Scan for the cell matching the given text and deliver its (x, y) coordinate at center. 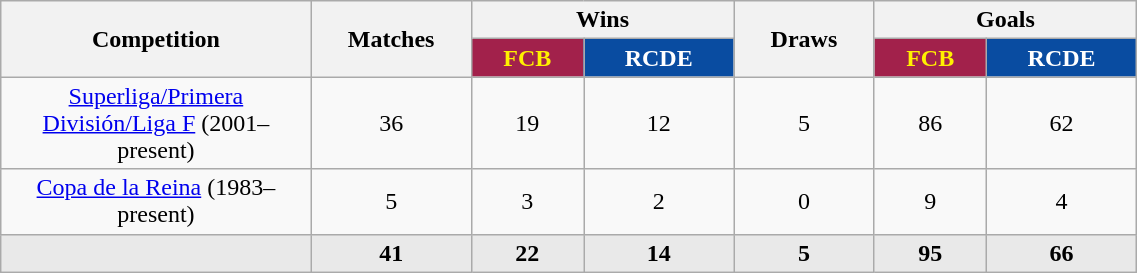
41 (391, 253)
12 (659, 123)
3 (527, 202)
Matches (391, 39)
Superliga/Primera División/Liga F (2001–present) (156, 123)
86 (930, 123)
Competition (156, 39)
14 (659, 253)
62 (1062, 123)
Wins (602, 20)
4 (1062, 202)
Draws (804, 39)
36 (391, 123)
Goals (1006, 20)
19 (527, 123)
9 (930, 202)
66 (1062, 253)
22 (527, 253)
Copa de la Reina (1983–present) (156, 202)
2 (659, 202)
0 (804, 202)
95 (930, 253)
